Identify which cell holds the provided text, then report its [x, y] central coordinate. 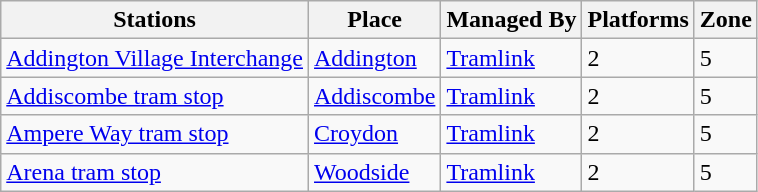
Addiscombe tram stop [155, 96]
Place [375, 20]
Addiscombe [375, 96]
Croydon [375, 134]
Woodside [375, 172]
Platforms [638, 20]
Arena tram stop [155, 172]
Managed By [512, 20]
Addington [375, 58]
Zone [726, 20]
Ampere Way tram stop [155, 134]
Addington Village Interchange [155, 58]
Stations [155, 20]
